Return the (X, Y) coordinate for the center point of the cell that contains the specified text.  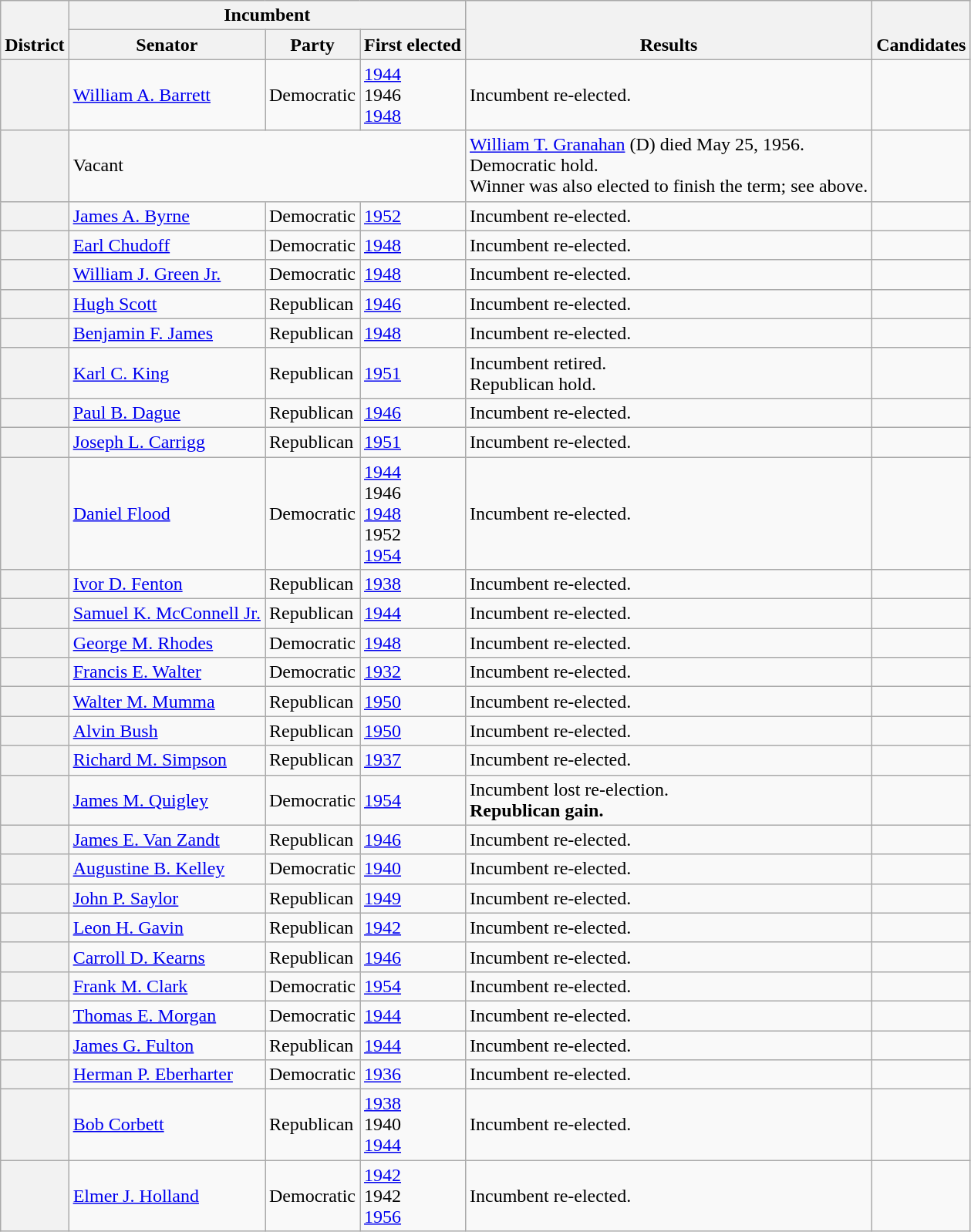
1949 (412, 898)
1942 1942 1956 (412, 1196)
19441946 1948 (412, 95)
19441946 19481952 1954 (412, 513)
Alvin Bush (167, 731)
1938 (412, 584)
John P. Saylor (167, 898)
Herman P. Eberharter (167, 1075)
1952 (412, 216)
Incumbent (267, 15)
Leon H. Gavin (167, 927)
1937 (412, 760)
William A. Barrett (167, 95)
James M. Quigley (167, 800)
District (35, 30)
1940 (412, 869)
James E. Van Zandt (167, 840)
Frank M. Clark (167, 986)
Incumbent lost re-election.Republican gain. (668, 800)
First elected (412, 45)
Augustine B. Kelley (167, 869)
Benjamin F. James (167, 333)
Thomas E. Morgan (167, 1015)
Francis E. Walter (167, 672)
1942 (412, 927)
Senator (167, 45)
George M. Rhodes (167, 643)
Elmer J. Holland (167, 1196)
Richard M. Simpson (167, 760)
1932 (412, 672)
Results (668, 30)
Candidates (921, 30)
Party (313, 45)
Karl C. King (167, 373)
Samuel K. McConnell Jr. (167, 614)
1936 (412, 1075)
Paul B. Dague (167, 412)
Bob Corbett (167, 1125)
William J. Green Jr. (167, 274)
Daniel Flood (167, 513)
Carroll D. Kearns (167, 957)
Ivor D. Fenton (167, 584)
James G. Fulton (167, 1045)
William T. Granahan (D) died May 25, 1956.Democratic hold.Winner was also elected to finish the term; see above. (668, 166)
Incumbent retired.Republican hold. (668, 373)
Vacant (267, 166)
Joseph L. Carrigg (167, 442)
Earl Chudoff (167, 245)
Walter M. Mumma (167, 702)
19381940 1944 (412, 1125)
James A. Byrne (167, 216)
Hugh Scott (167, 304)
